Detect which cell encompasses the target text, then output its (X, Y) center coordinate. 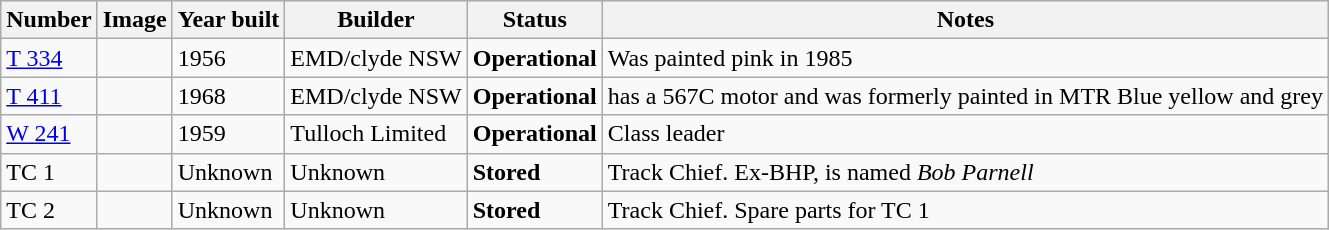
Image (134, 20)
Track Chief. Ex-BHP, is named Bob Parnell (965, 172)
Track Chief. Spare parts for TC 1 (965, 210)
W 241 (49, 134)
1959 (228, 134)
Class leader (965, 134)
Number (49, 20)
1968 (228, 96)
T 334 (49, 58)
Builder (376, 20)
1956 (228, 58)
Notes (965, 20)
TC 1 (49, 172)
Tulloch Limited (376, 134)
Year built (228, 20)
TC 2 (49, 210)
has a 567C motor and was formerly painted in MTR Blue yellow and grey (965, 96)
Status (534, 20)
T 411 (49, 96)
Was painted pink in 1985 (965, 58)
